Pinpoint the cell where the given text exists, returning its (x, y) midpoint coordinate. 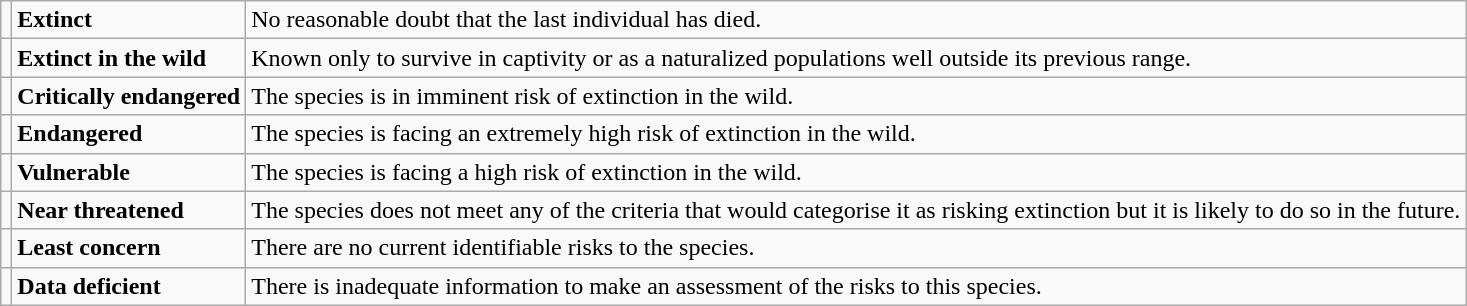
The species does not meet any of the criteria that would categorise it as risking extinction but it is likely to do so in the future. (856, 210)
The species is facing a high risk of extinction in the wild. (856, 172)
Near threatened (129, 210)
There is inadequate information to make an assessment of the risks to this species. (856, 286)
No reasonable doubt that the last individual has died. (856, 20)
Extinct in the wild (129, 58)
The species is in imminent risk of extinction in the wild. (856, 96)
Least concern (129, 248)
Extinct (129, 20)
Endangered (129, 134)
The species is facing an extremely high risk of extinction in the wild. (856, 134)
Critically endangered (129, 96)
Vulnerable (129, 172)
Data deficient (129, 286)
Known only to survive in captivity or as a naturalized populations well outside its previous range. (856, 58)
There are no current identifiable risks to the species. (856, 248)
